Return the [X, Y] coordinate for the center point of the cell that contains the specified text.  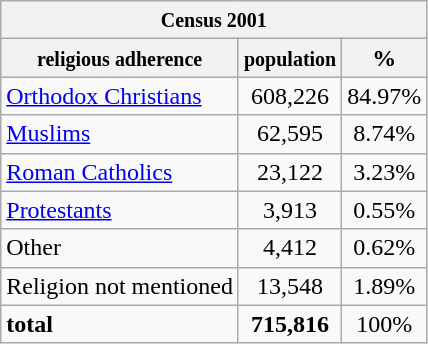
608,226 [290, 96]
Census 2001 [214, 20]
23,122 [290, 172]
715,816 [290, 324]
Other [120, 248]
Roman Catholics [120, 172]
0.62% [384, 248]
religious adherence [120, 58]
Orthodox Christians [120, 96]
4,412 [290, 248]
Muslims [120, 134]
1.89% [384, 286]
100% [384, 324]
% [384, 58]
13,548 [290, 286]
3,913 [290, 210]
3.23% [384, 172]
Protestants [120, 210]
84.97% [384, 96]
population [290, 58]
8.74% [384, 134]
total [120, 324]
Religion not mentioned [120, 286]
62,595 [290, 134]
0.55% [384, 210]
